Determine the (X, Y) coordinate at the center of the cell enclosing the given text.  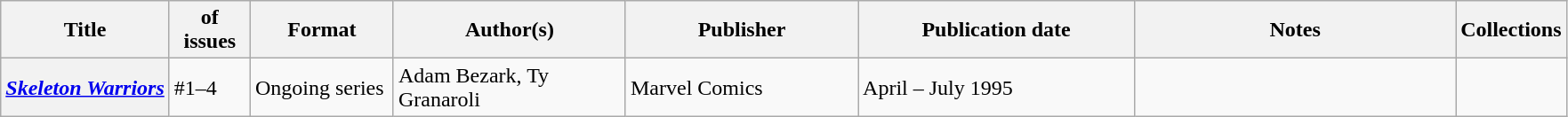
#1–4 (210, 87)
Adam Bezark, Ty Granaroli (509, 87)
Publication date (996, 30)
Author(s) (509, 30)
Publisher (742, 30)
Notes (1295, 30)
of issues (210, 30)
Collections (1511, 30)
Format (322, 30)
Skeleton Warriors (85, 87)
Title (85, 30)
Ongoing series (322, 87)
April – July 1995 (996, 87)
Marvel Comics (742, 87)
